Search for the cell housing the specified text and yield its [X, Y] center coordinate. 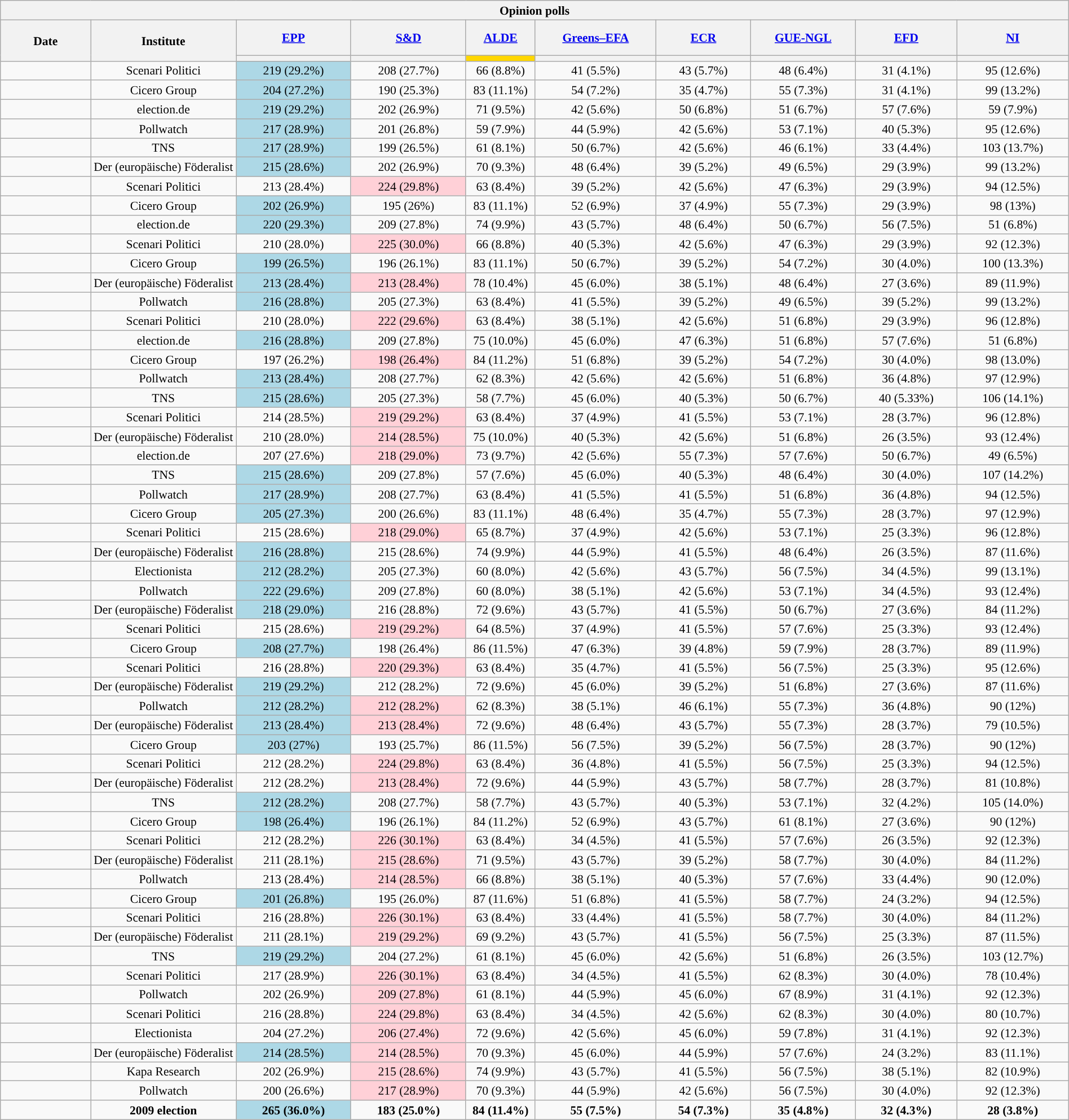
225 (30.0%) [408, 244]
GUE-NGL [803, 37]
82 (10.9%) [1013, 1072]
197 (26.2%) [293, 359]
64 (8.5%) [501, 629]
103 (13.7%) [1013, 148]
107 (14.2%) [1013, 475]
Kapa Research [164, 1072]
2009 election [164, 1110]
Greens–EFA [595, 37]
203 (27%) [293, 744]
32 (4.2%) [906, 802]
195 (26%) [408, 205]
195 (26.0%) [408, 898]
265 (36.0%) [293, 1110]
207 (27.6%) [293, 456]
106 (14.1%) [1013, 398]
99 (13.1%) [1013, 571]
40 (5.33%) [906, 398]
EPP [293, 37]
84 (11.4%) [501, 1110]
32 (4.3%) [906, 1110]
50 (6.8%) [704, 109]
S&D [408, 37]
90 (12.0%) [1013, 879]
59 (7.8%) [803, 1033]
79 (10.5%) [1013, 725]
80 (10.7%) [1013, 1014]
103 (12.7%) [1013, 956]
69 (9.2%) [501, 937]
51 (6.7%) [803, 109]
Opinion polls [534, 10]
ALDE [501, 37]
193 (25.7%) [408, 744]
54 (7.3%) [704, 1110]
105 (14.0%) [1013, 802]
NI [1013, 37]
98 (13%) [1013, 205]
98 (13.0%) [1013, 359]
67 (8.9%) [803, 994]
183 (25.0%) [408, 1110]
35 (4.8%) [803, 1110]
28 (3.8%) [1013, 1110]
65 (8.7%) [501, 532]
73 (9.7%) [501, 456]
Date [46, 41]
206 (27.4%) [408, 1033]
ECR [704, 37]
EFD [906, 37]
39 (4.8%) [704, 648]
190 (25.3%) [408, 90]
87 (11.5%) [1013, 937]
55 (7.5%) [595, 1110]
Institute [164, 41]
100 (13.3%) [1013, 263]
81 (10.8%) [1013, 783]
